Search for the cell housing the specified text and yield its (x, y) center coordinate. 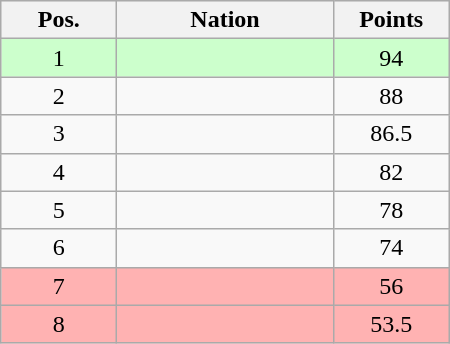
8 (59, 324)
82 (391, 172)
88 (391, 96)
1 (59, 58)
Points (391, 20)
94 (391, 58)
2 (59, 96)
3 (59, 134)
6 (59, 248)
Nation (225, 20)
53.5 (391, 324)
78 (391, 210)
86.5 (391, 134)
4 (59, 172)
74 (391, 248)
5 (59, 210)
7 (59, 286)
56 (391, 286)
Pos. (59, 20)
